Determine the [x, y] coordinate at the center of the cell enclosing the given text.  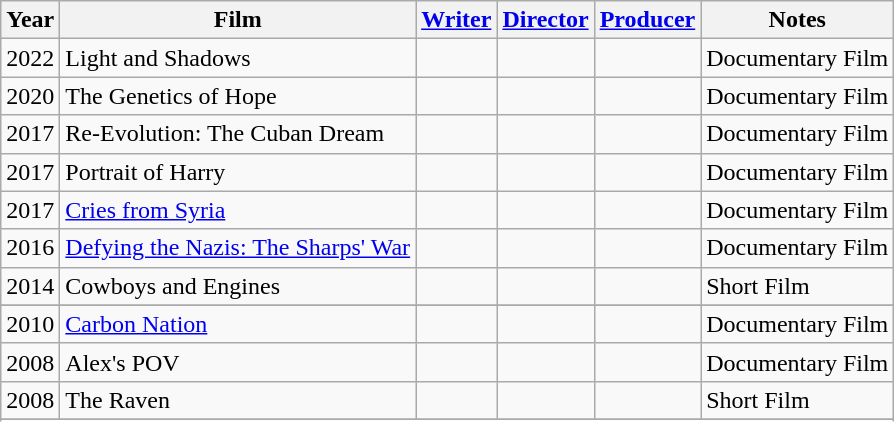
Light and Shadows [238, 58]
Cries from Syria [238, 210]
Re-Evolution: The Cuban Dream [238, 134]
Director [546, 20]
2010 [30, 324]
Portrait of Harry [238, 172]
2022 [30, 58]
The Raven [238, 400]
Alex's POV [238, 362]
The Genetics of Hope [238, 96]
Writer [456, 20]
2016 [30, 248]
2020 [30, 96]
Producer [648, 20]
Year [30, 20]
Defying the Nazis: The Sharps' War [238, 248]
Cowboys and Engines [238, 286]
2014 [30, 286]
Film [238, 20]
Carbon Nation [238, 324]
Notes [798, 20]
